Pinpoint the cell where the given text exists, returning its [x, y] midpoint coordinate. 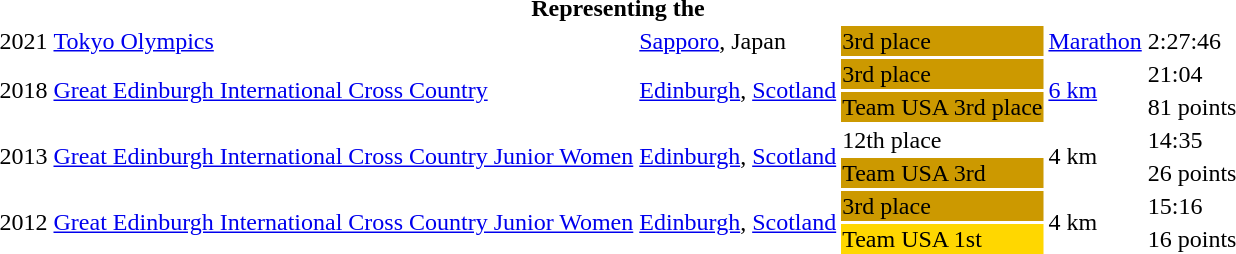
Team USA 1st [942, 239]
Tokyo Olympics [344, 41]
Marathon [1095, 41]
Team USA 3rd place [942, 107]
12th place [942, 140]
Team USA 3rd [942, 173]
Great Edinburgh International Cross Country [344, 90]
6 km [1095, 90]
Sapporo, Japan [738, 41]
